Locate the cell with the specified text and output its (x, y) center coordinate. 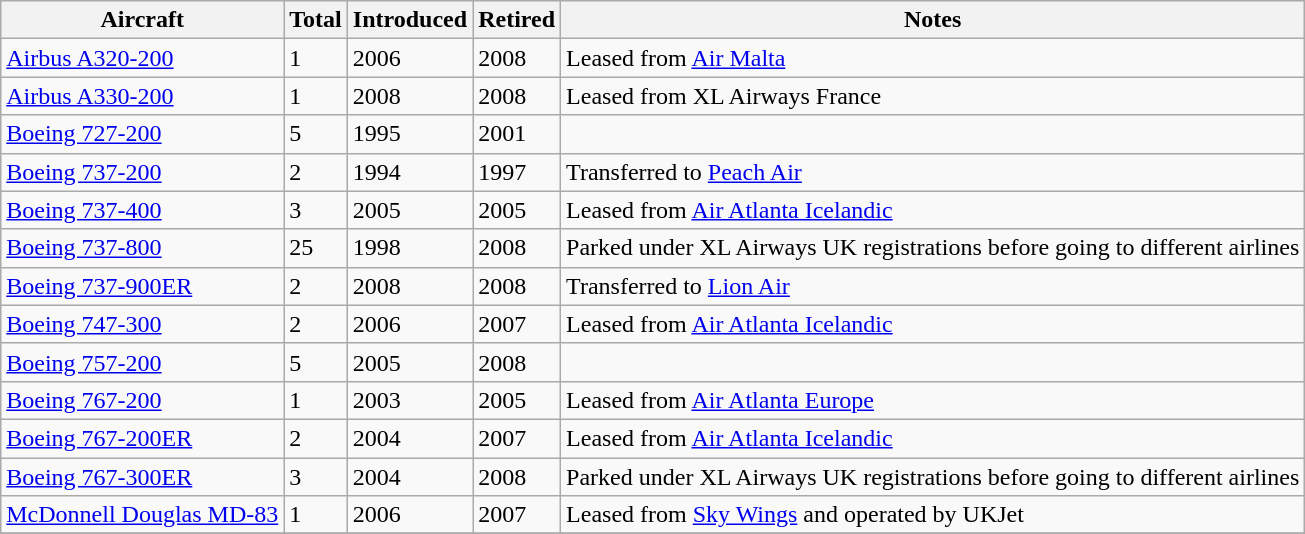
Aircraft (142, 20)
Boeing 767-200 (142, 400)
Boeing 737-800 (142, 248)
Boeing 737-400 (142, 210)
1994 (410, 172)
Boeing 757-200 (142, 362)
Total (316, 20)
Retired (517, 20)
Boeing 737-900ER (142, 286)
McDonnell Douglas MD-83 (142, 515)
Boeing 737-200 (142, 172)
25 (316, 248)
Airbus A330-200 (142, 96)
Transferred to Peach Air (933, 172)
Leased from XL Airways France (933, 96)
1997 (517, 172)
Boeing 767-200ER (142, 438)
Transferred to Lion Air (933, 286)
Leased from Sky Wings and operated by UKJet (933, 515)
Leased from Air Atlanta Europe (933, 400)
2003 (410, 400)
Boeing 767-300ER (142, 477)
Notes (933, 20)
1998 (410, 248)
2001 (517, 134)
Airbus A320-200 (142, 58)
Boeing 727-200 (142, 134)
Leased from Air Malta (933, 58)
1995 (410, 134)
Boeing 747-300 (142, 324)
Introduced (410, 20)
